Locate the cell with the specified text and output its (X, Y) center coordinate. 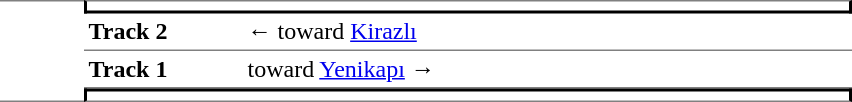
toward Yenikapı → (548, 70)
Track 1 (164, 70)
← toward Kirazlı (548, 33)
Track 2 (164, 33)
